Determine the [X, Y] coordinate at the center of the cell enclosing the given text.  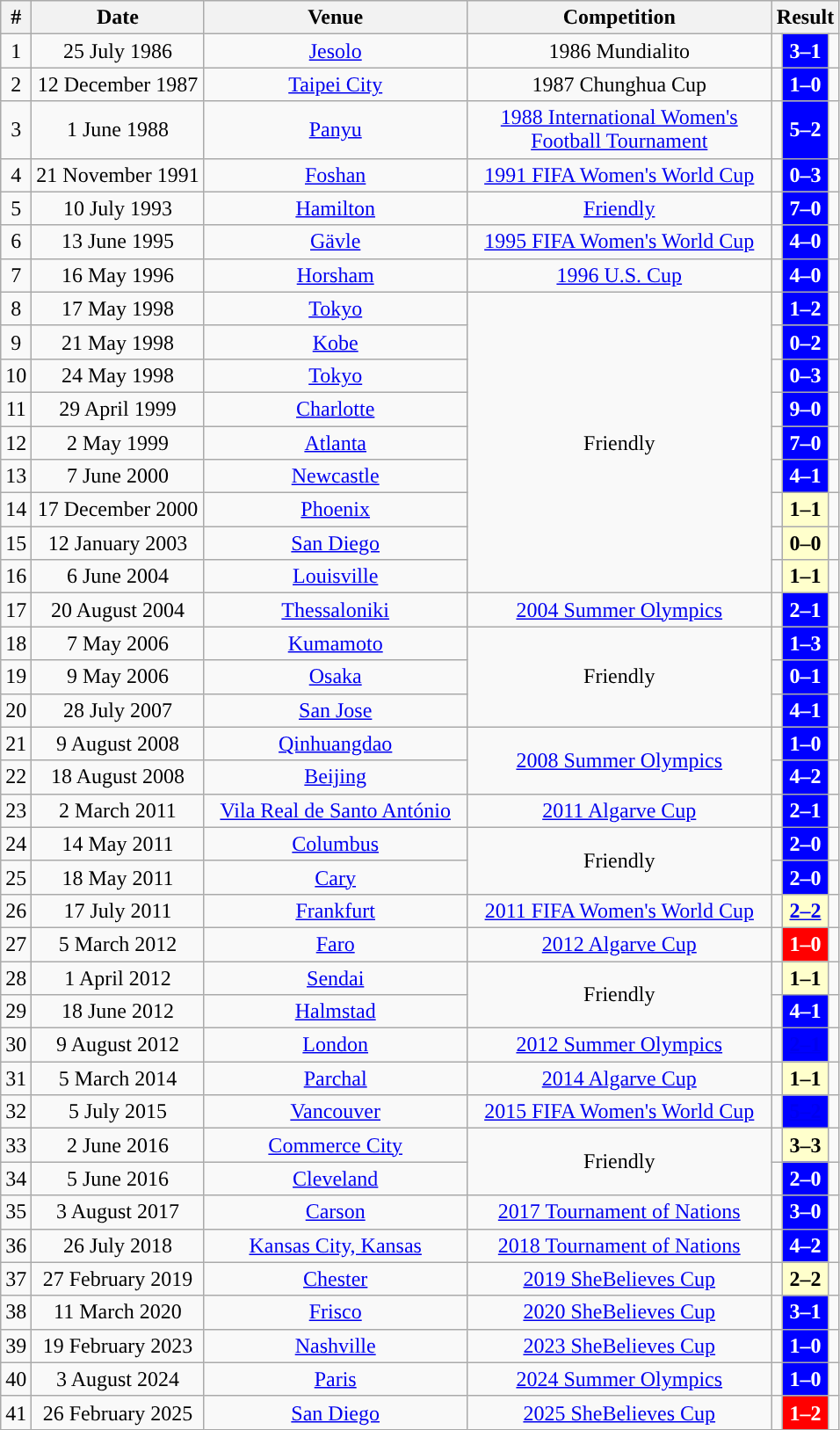
Newcastle [336, 476]
13 [16, 476]
1987 Chunghua Cup [619, 84]
18 [16, 643]
Jesolo [336, 51]
20 August 2004 [118, 610]
6 [16, 242]
7 June 2000 [118, 476]
27 February 2019 [118, 1279]
Sendai [336, 978]
26 July 2018 [118, 1245]
3–3 [806, 1145]
2017 Tournament of Nations [619, 1212]
3 August 2017 [118, 1212]
Phoenix [336, 510]
Frisco [336, 1312]
Columbus [336, 844]
19 February 2023 [118, 1346]
0–0 [806, 543]
21 May 1998 [118, 342]
Kumamoto [336, 643]
Qinhuangdao [336, 744]
1996 U.S. Cup [619, 275]
Horsham [336, 275]
0–2 [806, 342]
Cleveland [336, 1179]
35 [16, 1212]
5 July 2015 [118, 1112]
13 June 1995 [118, 242]
24 [16, 844]
21 November 1991 [118, 175]
16 [16, 577]
Frankfurt [336, 911]
Foshan [336, 175]
25 July 1986 [118, 51]
37 [16, 1279]
21 [16, 744]
30 [16, 1045]
22 [16, 777]
Beijing [336, 777]
17 December 2000 [118, 510]
17 [16, 610]
10 July 1993 [118, 208]
9–0 [806, 409]
2 [16, 84]
Vila Real de Santo António [336, 810]
36 [16, 1245]
Competition [619, 18]
2 June 2016 [118, 1145]
19 [16, 677]
25 [16, 877]
5 [16, 208]
28 July 2007 [118, 710]
32 [16, 1112]
17 May 1998 [118, 309]
2018 Tournament of Nations [619, 1245]
Cary [336, 877]
3–0 [806, 1212]
2011 Algarve Cup [619, 810]
15 [16, 543]
1–3 [806, 643]
2020 SheBelieves Cup [619, 1312]
Gävle [336, 242]
23 [16, 810]
10 [16, 375]
Parchal [336, 1078]
Paris [336, 1379]
0–1 [806, 677]
Vancouver [336, 1112]
2012 Algarve Cup [619, 944]
33 [16, 1145]
41 [16, 1412]
3 [16, 130]
6 June 2004 [118, 577]
17 July 2011 [118, 911]
20 [16, 710]
Nashville [336, 1346]
Panyu [336, 130]
14 [16, 510]
2024 Summer Olympics [619, 1379]
28 [16, 978]
Osaka [336, 677]
26 February 2025 [118, 1412]
24 May 1998 [118, 375]
2008 Summer Olympics [619, 760]
5 March 2014 [118, 1078]
1988 International Women's Football Tournament [619, 130]
1 [16, 51]
2012 Summer Olympics [619, 1045]
Thessaloniki [336, 610]
8 [16, 309]
1986 Mundialito [619, 51]
3 August 2024 [118, 1379]
Hamilton [336, 208]
29 [16, 1012]
2019 SheBelieves Cup [619, 1279]
Venue [336, 18]
27 [16, 944]
31 [16, 1078]
7 May 2006 [118, 643]
2 May 1999 [118, 442]
14 May 2011 [118, 844]
11 [16, 409]
5 March 2012 [118, 944]
7 [16, 275]
12 [16, 442]
Taipei City [336, 84]
Result [805, 18]
London [336, 1045]
34 [16, 1179]
2004 Summer Olympics [619, 610]
1995 FIFA Women's World Cup [619, 242]
2011 FIFA Women's World Cup [619, 911]
Atlanta [336, 442]
29 April 1999 [118, 409]
9 [16, 342]
9 August 2012 [118, 1045]
Louisville [336, 577]
Kansas City, Kansas [336, 1245]
4 [16, 175]
# [16, 18]
2025 SheBelieves Cup [619, 1412]
Commerce City [336, 1145]
1 April 2012 [118, 978]
2023 SheBelieves Cup [619, 1346]
Date [118, 18]
16 May 1996 [118, 275]
Kobe [336, 342]
9 May 2006 [118, 677]
San Jose [336, 710]
18 August 2008 [118, 777]
2015 FIFA Women's World Cup [619, 1112]
39 [16, 1346]
18 May 2011 [118, 877]
11 March 2020 [118, 1312]
12 December 1987 [118, 84]
9 August 2008 [118, 744]
Halmstad [336, 1012]
18 June 2012 [118, 1012]
Faro [336, 944]
5 June 2016 [118, 1179]
26 [16, 911]
Charlotte [336, 409]
12 January 2003 [118, 543]
40 [16, 1379]
38 [16, 1312]
2014 Algarve Cup [619, 1078]
Chester [336, 1279]
Carson [336, 1212]
1 June 1988 [118, 130]
1991 FIFA Women's World Cup [619, 175]
2 March 2011 [118, 810]
